Search for the cell housing the specified text and yield its [X, Y] center coordinate. 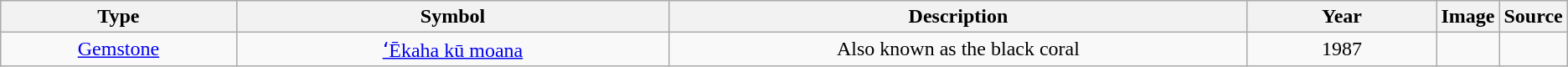
Source [1533, 17]
Gemstone [119, 49]
Year [1342, 17]
Description [958, 17]
Type [119, 17]
Also known as the black coral [958, 49]
ʻĒkaha kū moana [452, 49]
Image [1467, 17]
1987 [1342, 49]
Symbol [452, 17]
